Return the (x, y) coordinate for the center point of the cell that contains the specified text.  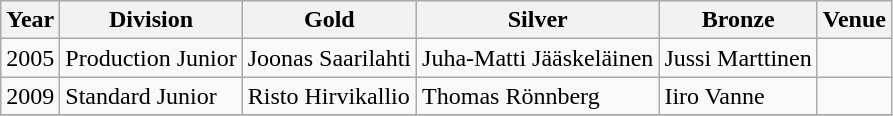
2009 (30, 96)
Standard Junior (151, 96)
Year (30, 20)
Joonas Saarilahti (329, 58)
Division (151, 20)
Juha-Matti Jääskeläinen (538, 58)
Silver (538, 20)
Production Junior (151, 58)
Gold (329, 20)
Venue (854, 20)
Jussi Marttinen (738, 58)
Thomas Rönnberg (538, 96)
Risto Hirvikallio (329, 96)
Bronze (738, 20)
Iiro Vanne (738, 96)
2005 (30, 58)
